From the cell containing the given text, extract its center point as (X, Y) coordinate. 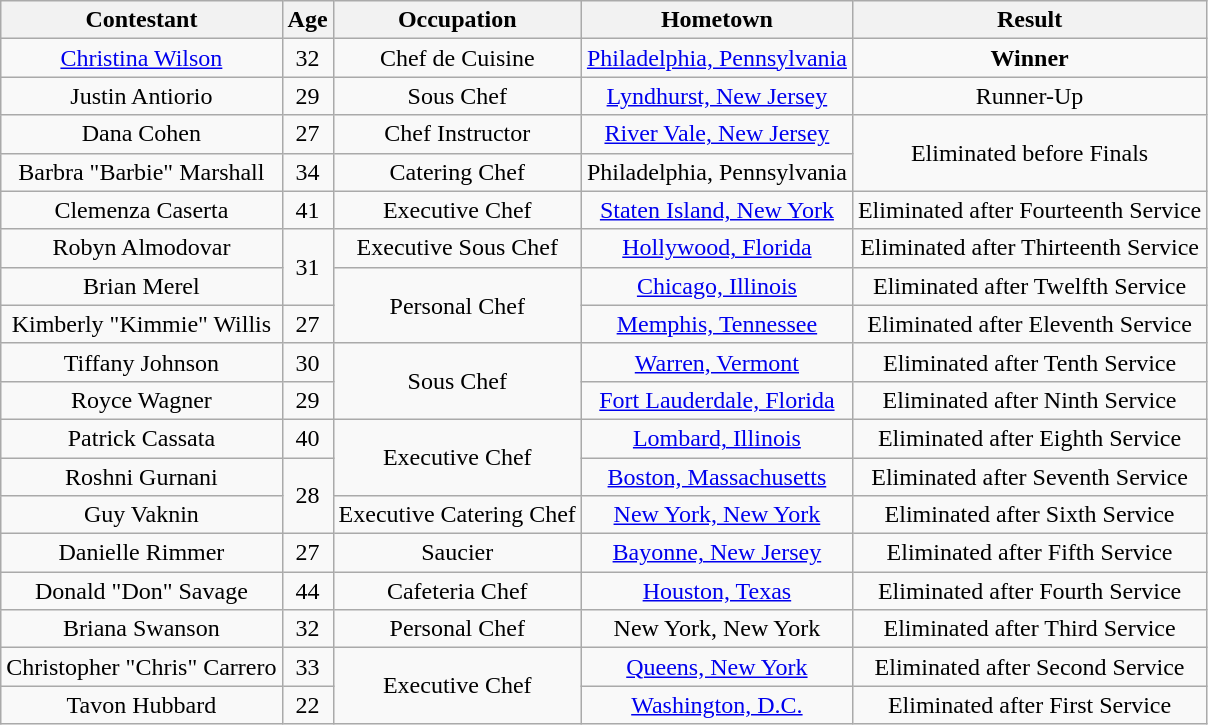
Brian Merel (142, 286)
44 (308, 591)
Kimberly "Kimmie" Willis (142, 324)
Barbra "Barbie" Marshall (142, 172)
Eliminated after Fourth Service (1029, 591)
40 (308, 438)
31 (308, 267)
Eliminated after Seventh Service (1029, 477)
Roshni Gurnani (142, 477)
Staten Island, New York (716, 210)
Eliminated after Fifth Service (1029, 553)
Clemenza Caserta (142, 210)
Eliminated after Sixth Service (1029, 515)
Justin Antiorio (142, 96)
Eliminated after Fourteenth Service (1029, 210)
Dana Cohen (142, 134)
Eliminated after Eighth Service (1029, 438)
River Vale, New Jersey (716, 134)
Warren, Vermont (716, 362)
Eliminated after First Service (1029, 705)
Eliminated after Eleventh Service (1029, 324)
Winner (1029, 58)
Eliminated after Second Service (1029, 667)
Royce Wagner (142, 400)
34 (308, 172)
Queens, New York (716, 667)
Robyn Almodovar (142, 248)
Memphis, Tennessee (716, 324)
Guy Vaknin (142, 515)
33 (308, 667)
Eliminated after Ninth Service (1029, 400)
Chef Instructor (457, 134)
Executive Sous Chef (457, 248)
Hollywood, Florida (716, 248)
Eliminated after Tenth Service (1029, 362)
Hometown (716, 20)
Houston, Texas (716, 591)
41 (308, 210)
Age (308, 20)
Eliminated after Third Service (1029, 629)
Lombard, Illinois (716, 438)
Donald "Don" Savage (142, 591)
Catering Chef (457, 172)
Tavon Hubbard (142, 705)
Contestant (142, 20)
Runner-Up (1029, 96)
Result (1029, 20)
Patrick Cassata (142, 438)
Cafeteria Chef (457, 591)
Executive Catering Chef (457, 515)
Tiffany Johnson (142, 362)
Chicago, Illinois (716, 286)
Washington, D.C. (716, 705)
Occupation (457, 20)
Fort Lauderdale, Florida (716, 400)
Boston, Massachusetts (716, 477)
Christina Wilson (142, 58)
Eliminated after Thirteenth Service (1029, 248)
Christopher "Chris" Carrero (142, 667)
Saucier (457, 553)
Danielle Rimmer (142, 553)
Eliminated before Finals (1029, 153)
Lyndhurst, New Jersey (716, 96)
30 (308, 362)
Eliminated after Twelfth Service (1029, 286)
28 (308, 496)
22 (308, 705)
Bayonne, New Jersey (716, 553)
Chef de Cuisine (457, 58)
Briana Swanson (142, 629)
